Search for the cell housing the specified text and yield its [X, Y] center coordinate. 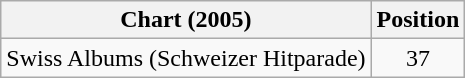
Chart (2005) [186, 20]
Position [418, 20]
Swiss Albums (Schweizer Hitparade) [186, 58]
37 [418, 58]
